Determine the (x, y) coordinate at the center of the cell enclosing the given text.  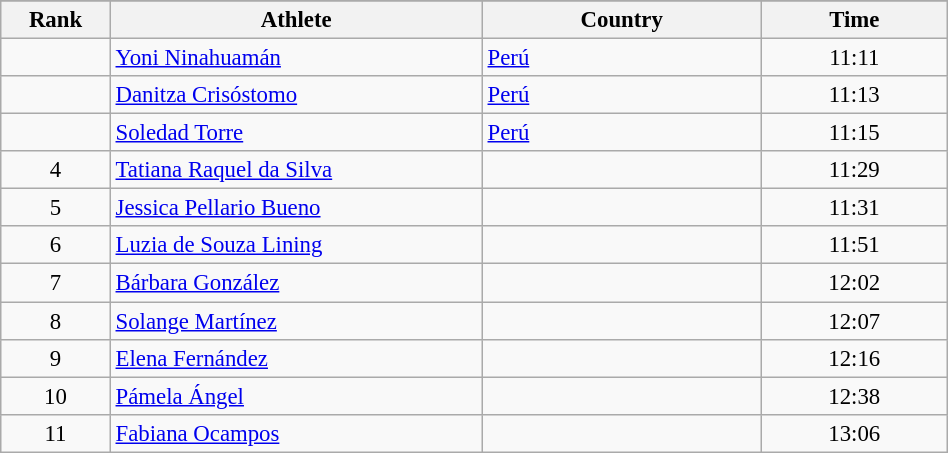
13:06 (854, 433)
11:15 (854, 133)
11:11 (854, 58)
Tatiana Raquel da Silva (296, 170)
Luzia de Souza Lining (296, 245)
8 (56, 321)
10 (56, 396)
Pámela Ángel (296, 396)
12:16 (854, 358)
11 (56, 433)
Soledad Torre (296, 133)
Rank (56, 20)
12:02 (854, 283)
Fabiana Ocampos (296, 433)
11:13 (854, 95)
Solange Martínez (296, 321)
4 (56, 170)
11:31 (854, 208)
Elena Fernández (296, 358)
5 (56, 208)
Jessica Pellario Bueno (296, 208)
Bárbara González (296, 283)
11:29 (854, 170)
12:07 (854, 321)
Danitza Crisóstomo (296, 95)
Yoni Ninahuamán (296, 58)
12:38 (854, 396)
11:51 (854, 245)
Time (854, 20)
9 (56, 358)
Athlete (296, 20)
7 (56, 283)
6 (56, 245)
Country (622, 20)
